Pinpoint the cell where the given text exists, returning its (x, y) midpoint coordinate. 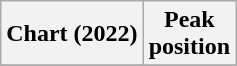
Chart (2022) (72, 34)
Peakposition (189, 34)
